For the text-containing cell, return its midpoint in [x, y] coordinate format. 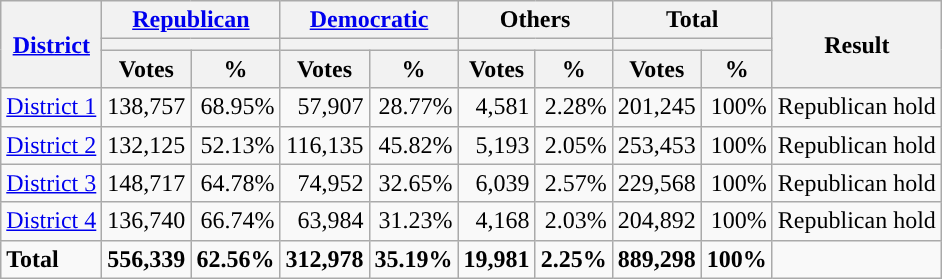
204,892 [656, 221]
Others [535, 20]
116,135 [324, 145]
136,740 [146, 221]
138,757 [146, 107]
District 2 [52, 145]
229,568 [656, 183]
District [52, 44]
2.05% [574, 145]
32.65% [414, 183]
2.03% [574, 221]
19,981 [496, 259]
132,125 [146, 145]
253,453 [656, 145]
Republican [191, 20]
148,717 [146, 183]
Result [856, 44]
62.56% [236, 259]
66.74% [236, 221]
4,168 [496, 221]
57,907 [324, 107]
35.19% [414, 259]
63,984 [324, 221]
2.25% [574, 259]
2.57% [574, 183]
District 4 [52, 221]
2.28% [574, 107]
889,298 [656, 259]
556,339 [146, 259]
45.82% [414, 145]
Democratic [369, 20]
201,245 [656, 107]
312,978 [324, 259]
4,581 [496, 107]
28.77% [414, 107]
District 3 [52, 183]
74,952 [324, 183]
5,193 [496, 145]
31.23% [414, 221]
District 1 [52, 107]
6,039 [496, 183]
68.95% [236, 107]
64.78% [236, 183]
52.13% [236, 145]
